For the text-containing cell, return its midpoint in [x, y] coordinate format. 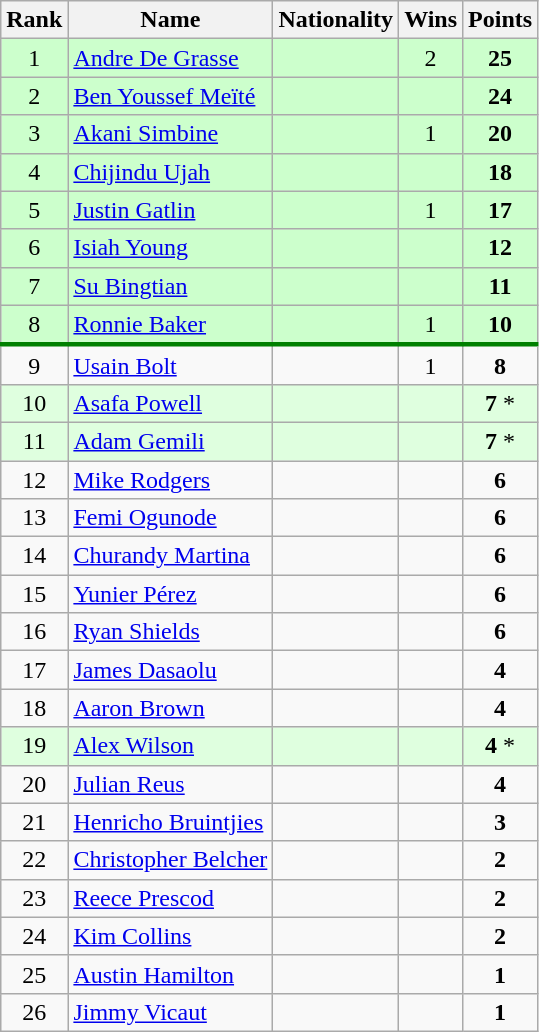
15 [34, 594]
Ronnie Baker [170, 325]
21 [34, 822]
Christopher Belcher [170, 860]
Churandy Martina [170, 556]
13 [34, 518]
Su Bingtian [170, 286]
Ben Youssef Meïté [170, 96]
Wins [431, 20]
Yunier Pérez [170, 594]
7 [34, 286]
14 [34, 556]
Justin Gatlin [170, 210]
Isiah Young [170, 248]
9 [34, 365]
Mike Rodgers [170, 479]
Aaron Brown [170, 708]
Austin Hamilton [170, 974]
Nationality [336, 20]
Kim Collins [170, 936]
16 [34, 632]
Usain Bolt [170, 365]
James Dasaolu [170, 670]
Ryan Shields [170, 632]
Asafa Powell [170, 403]
Alex Wilson [170, 746]
5 [34, 210]
23 [34, 898]
26 [34, 1012]
Henricho Bruintjies [170, 822]
Reece Prescod [170, 898]
Julian Reus [170, 784]
Akani Simbine [170, 134]
Andre De Grasse [170, 58]
Adam Gemili [170, 441]
Chijindu Ujah [170, 172]
4 * [500, 746]
Name [170, 20]
19 [34, 746]
Points [500, 20]
Rank [34, 20]
Jimmy Vicaut [170, 1012]
22 [34, 860]
Femi Ogunode [170, 518]
